Pinpoint the cell where the given text exists, returning its [x, y] midpoint coordinate. 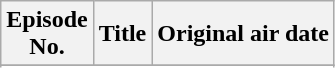
EpisodeNo. [47, 34]
Original air date [244, 34]
Title [122, 34]
